Capture the cell that displays the provided text and extract its (x, y) central coordinate. 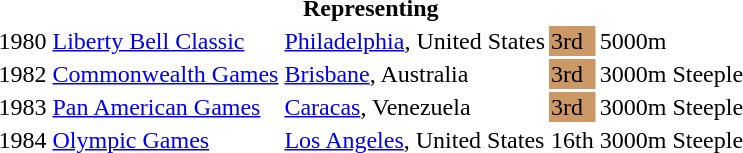
Caracas, Venezuela (415, 107)
Pan American Games (166, 107)
Liberty Bell Classic (166, 41)
Philadelphia, United States (415, 41)
Brisbane, Australia (415, 74)
Commonwealth Games (166, 74)
